Determine the [X, Y] coordinate at the center of the cell enclosing the given text.  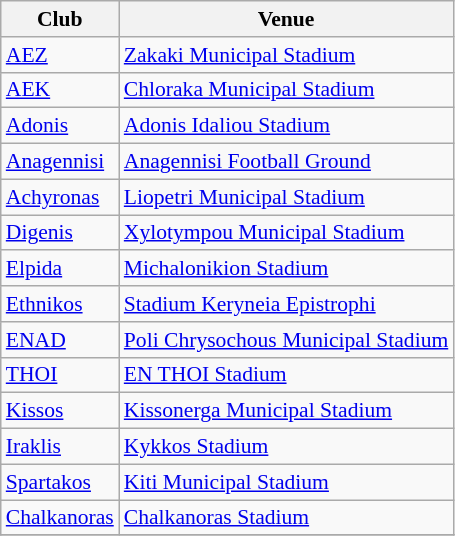
Liopetri Municipal Stadium [286, 197]
Anagennisi Football Ground [286, 162]
Xylotympou Municipal Stadium [286, 233]
Kissos [60, 411]
Michalonikion Stadium [286, 269]
Chalkanoras Stadium [286, 518]
Kissonerga Municipal Stadium [286, 411]
ENAD [60, 340]
EN THOI Stadium [286, 375]
Adonis Idaliou Stadium [286, 126]
Chloraka Municipal Stadium [286, 90]
Adonis [60, 126]
Kykkos Stadium [286, 447]
THOI [60, 375]
Stadium Keryneia Epistrophi [286, 304]
Achyronas [60, 197]
Kiti Municipal Stadium [286, 482]
AEZ [60, 55]
Anagennisi [60, 162]
Digenis [60, 233]
Poli Chrysochous Municipal Stadium [286, 340]
AEK [60, 90]
Club [60, 19]
Chalkanoras [60, 518]
Ethnikos [60, 304]
Venue [286, 19]
Iraklis [60, 447]
Zakaki Municipal Stadium [286, 55]
Elpida [60, 269]
Spartakos [60, 482]
